Output the (x, y) coordinate of the center of the cell containing the given text.  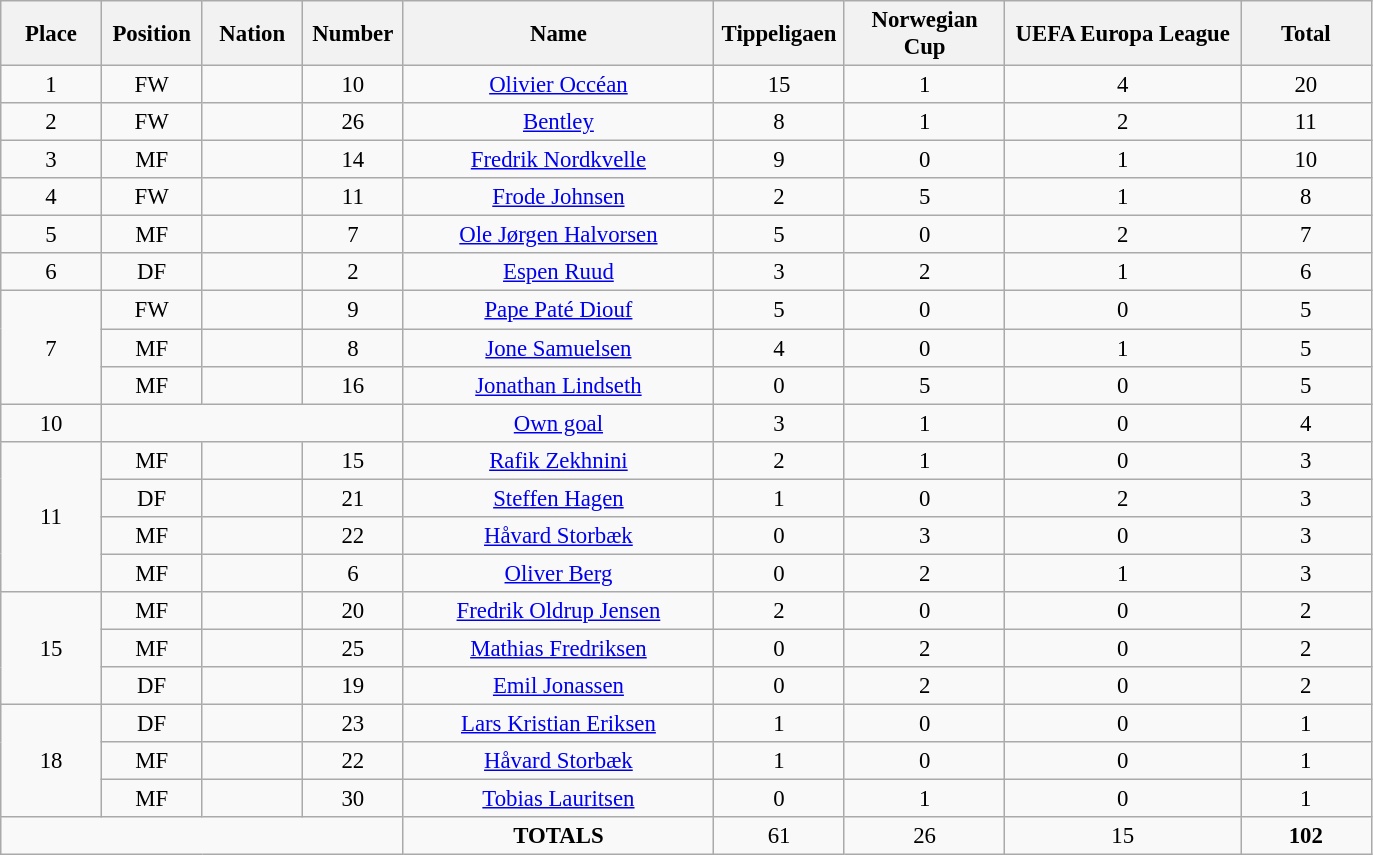
Norwegian Cup (924, 34)
Emil Jonassen (558, 686)
Tobias Lauritsen (558, 799)
Rafik Zekhnini (558, 460)
Lars Kristian Eriksen (558, 724)
Frode Johnsen (558, 197)
TOTALS (558, 836)
Steffen Hagen (558, 498)
Name (558, 34)
Total (1306, 34)
25 (354, 648)
23 (354, 724)
Jonathan Lindseth (558, 385)
61 (780, 836)
Fredrik Nordkvelle (558, 160)
Fredrik Oldrup Jensen (558, 611)
Pape Paté Diouf (558, 310)
Ole Jørgen Halvorsen (558, 235)
Jone Samuelsen (558, 348)
Tippeligaen (780, 34)
Position (152, 34)
Place (52, 34)
Mathias Fredriksen (558, 648)
19 (354, 686)
18 (52, 762)
Bentley (558, 122)
Own goal (558, 423)
UEFA Europa League (1123, 34)
30 (354, 799)
102 (1306, 836)
Olivier Occéan (558, 85)
16 (354, 385)
Oliver Berg (558, 573)
Espen Ruud (558, 273)
Number (354, 34)
14 (354, 160)
Nation (252, 34)
21 (354, 498)
